Output the (x, y) coordinate of the center of the cell containing the given text.  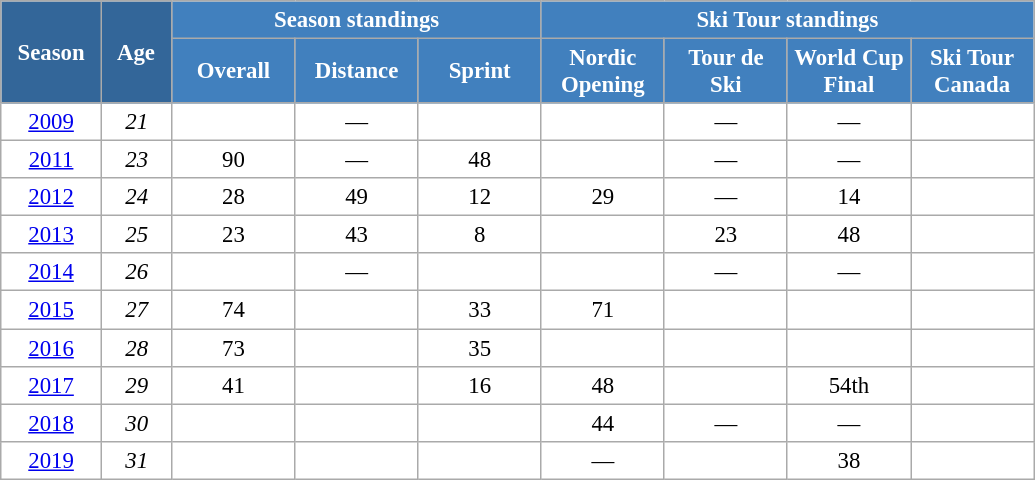
2017 (52, 385)
21 (136, 122)
Sprint (480, 72)
44 (602, 423)
Season standings (356, 20)
2013 (52, 235)
Tour deSki (726, 72)
8 (480, 235)
Season (52, 52)
2012 (52, 197)
27 (136, 310)
73 (234, 348)
49 (356, 197)
World CupFinal (848, 72)
2014 (52, 273)
2016 (52, 348)
2015 (52, 310)
2011 (52, 160)
Ski TourCanada (972, 72)
43 (356, 235)
30 (136, 423)
38 (848, 460)
26 (136, 273)
2009 (52, 122)
Overall (234, 72)
2019 (52, 460)
31 (136, 460)
25 (136, 235)
33 (480, 310)
NordicOpening (602, 72)
Distance (356, 72)
41 (234, 385)
74 (234, 310)
71 (602, 310)
16 (480, 385)
Age (136, 52)
2018 (52, 423)
24 (136, 197)
54th (848, 385)
Ski Tour standings (787, 20)
90 (234, 160)
14 (848, 197)
12 (480, 197)
35 (480, 348)
